Return the [x, y] coordinate for the center point of the cell that contains the specified text.  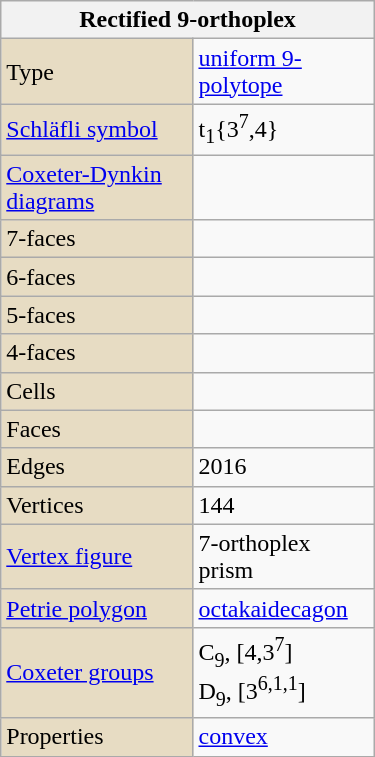
t1{37,4} [284, 130]
7-faces [97, 239]
144 [284, 505]
octakaidecagon [284, 608]
Schläfli symbol [97, 130]
C9, [4,37]D9, [36,1,1] [284, 672]
6-faces [97, 277]
Vertex figure [97, 556]
Coxeter groups [97, 672]
Edges [97, 467]
convex [284, 737]
Cells [97, 391]
2016 [284, 467]
uniform 9-polytope [284, 72]
Vertices [97, 505]
5-faces [97, 315]
7-orthoplex prism [284, 556]
Petrie polygon [97, 608]
Rectified 9-orthoplex [188, 20]
Properties [97, 737]
4-faces [97, 353]
Faces [97, 429]
Type [97, 72]
Coxeter-Dynkin diagrams [97, 188]
